Detect which cell encompasses the target text, then output its (X, Y) center coordinate. 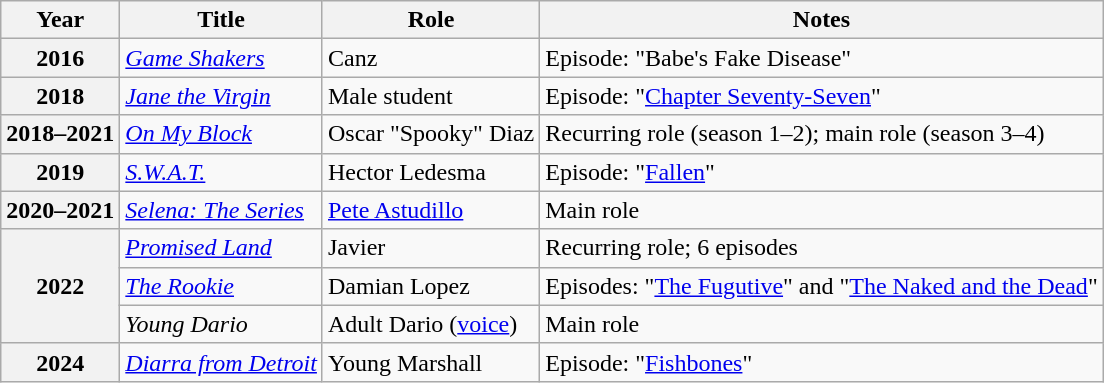
2016 (60, 58)
Recurring role (season 1–2); main role (season 3–4) (822, 134)
Role (430, 20)
Episode: "Fishbones" (822, 362)
Recurring role; 6 episodes (822, 248)
Episodes: "The Fugutive" and "The Naked and the Dead" (822, 286)
On My Block (222, 134)
2020–2021 (60, 210)
Notes (822, 20)
2018–2021 (60, 134)
Male student (430, 96)
Oscar "Spooky" Diaz (430, 134)
S.W.A.T. (222, 172)
2022 (60, 286)
Title (222, 20)
Adult Dario (voice) (430, 324)
Episode: "Chapter Seventy-Seven" (822, 96)
2024 (60, 362)
Hector Ledesma (430, 172)
Promised Land (222, 248)
Year (60, 20)
Young Marshall (430, 362)
Game Shakers (222, 58)
Javier (430, 248)
2019 (60, 172)
Jane the Virgin (222, 96)
Selena: The Series (222, 210)
Damian Lopez (430, 286)
Diarra from Detroit (222, 362)
Young Dario (222, 324)
Pete Astudillo (430, 210)
Canz (430, 58)
Episode: "Babe's Fake Disease" (822, 58)
The Rookie (222, 286)
2018 (60, 96)
Episode: "Fallen" (822, 172)
